Extract the (X, Y) coordinate from the center of the cell holding the provided text.  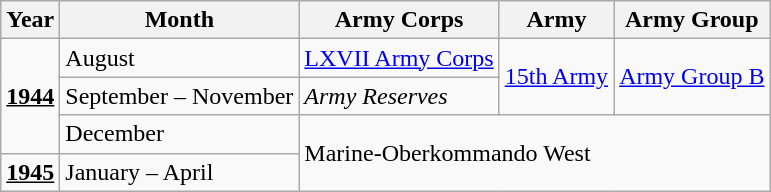
Month (180, 20)
Army Group B (692, 77)
Marine-Oberkommando West (534, 153)
Army Group (692, 20)
1944 (30, 96)
LXVII Army Corps (399, 58)
Year (30, 20)
Army (556, 20)
January – April (180, 172)
Army Corps (399, 20)
15th Army (556, 77)
September – November (180, 96)
1945 (30, 172)
August (180, 58)
Army Reserves (399, 96)
December (180, 134)
